Scan for the cell matching the given text and deliver its (X, Y) coordinate at center. 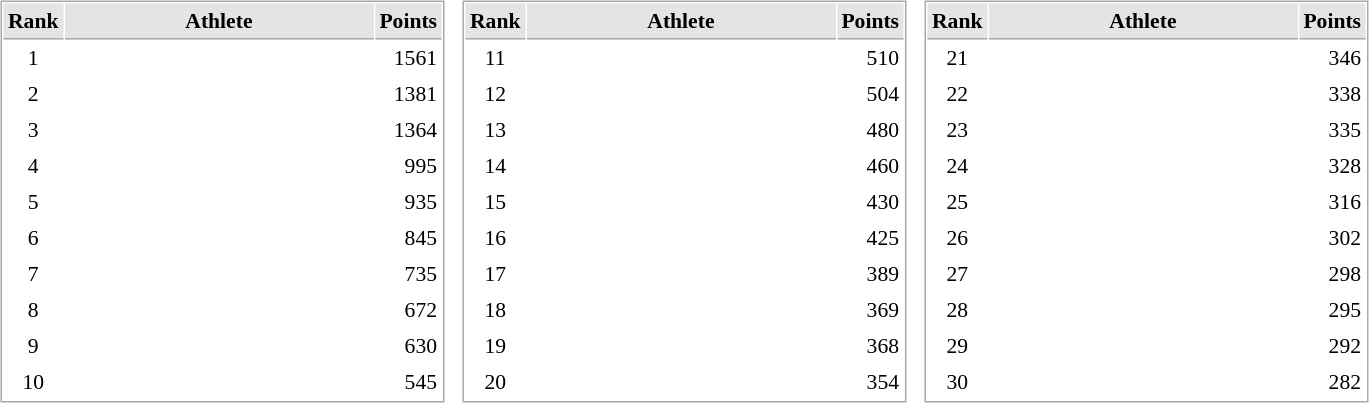
2 (34, 94)
460 (870, 166)
23 (958, 130)
480 (870, 130)
22 (958, 94)
20 (496, 382)
368 (870, 346)
292 (1332, 346)
735 (408, 274)
26 (958, 238)
389 (870, 274)
545 (408, 382)
346 (1332, 58)
13 (496, 130)
9 (34, 346)
19 (496, 346)
4 (34, 166)
27 (958, 274)
1 (34, 58)
935 (408, 202)
17 (496, 274)
11 (496, 58)
10 (34, 382)
18 (496, 310)
295 (1332, 310)
302 (1332, 238)
21 (958, 58)
425 (870, 238)
6 (34, 238)
504 (870, 94)
8 (34, 310)
510 (870, 58)
3 (34, 130)
29 (958, 346)
845 (408, 238)
335 (1332, 130)
282 (1332, 382)
1364 (408, 130)
14 (496, 166)
7 (34, 274)
369 (870, 310)
12 (496, 94)
16 (496, 238)
30 (958, 382)
28 (958, 310)
630 (408, 346)
15 (496, 202)
354 (870, 382)
316 (1332, 202)
328 (1332, 166)
298 (1332, 274)
1381 (408, 94)
24 (958, 166)
430 (870, 202)
5 (34, 202)
995 (408, 166)
1561 (408, 58)
25 (958, 202)
338 (1332, 94)
672 (408, 310)
